Pinpoint the cell where the given text exists, returning its [x, y] midpoint coordinate. 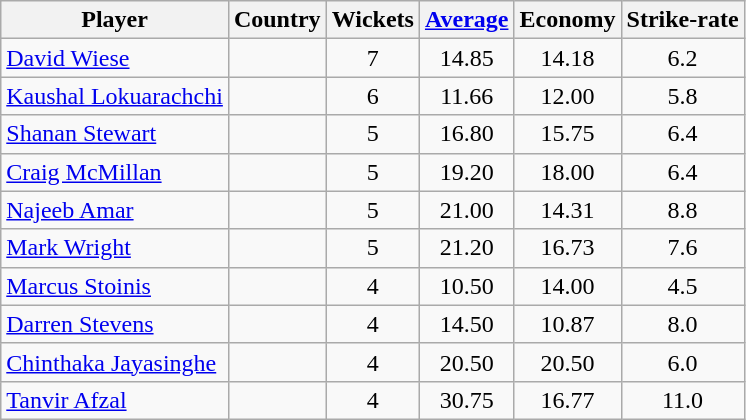
7 [372, 58]
14.18 [568, 58]
5.8 [682, 96]
6.2 [682, 58]
Tanvir Afzal [115, 400]
21.20 [466, 248]
12.00 [568, 96]
Country [277, 20]
14.85 [466, 58]
14.31 [568, 210]
8.8 [682, 210]
21.00 [466, 210]
10.87 [568, 324]
6 [372, 96]
10.50 [466, 286]
Kaushal Lokuarachchi [115, 96]
14.00 [568, 286]
16.80 [466, 134]
11.0 [682, 400]
14.50 [466, 324]
30.75 [466, 400]
Mark Wright [115, 248]
Shanan Stewart [115, 134]
15.75 [568, 134]
Economy [568, 20]
16.77 [568, 400]
Average [466, 20]
David Wiese [115, 58]
18.00 [568, 172]
Darren Stevens [115, 324]
19.20 [466, 172]
8.0 [682, 324]
4.5 [682, 286]
6.0 [682, 362]
11.66 [466, 96]
7.6 [682, 248]
Player [115, 20]
Najeeb Amar [115, 210]
Marcus Stoinis [115, 286]
Strike-rate [682, 20]
Chinthaka Jayasinghe [115, 362]
16.73 [568, 248]
Wickets [372, 20]
Craig McMillan [115, 172]
